Find where the given text appears and provide that cell's center as [x, y] coordinate. 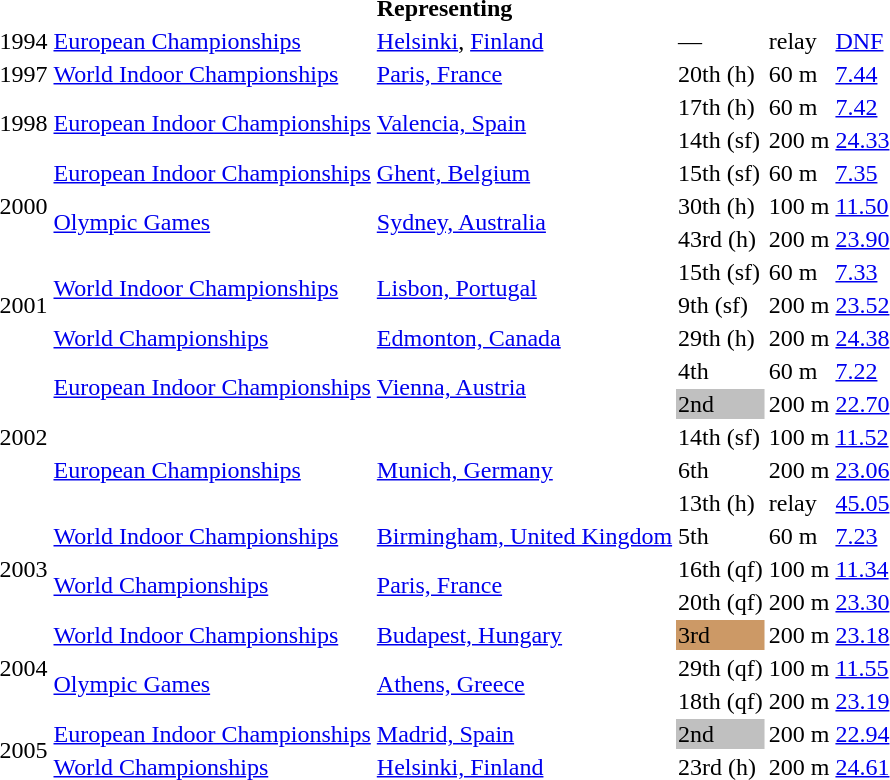
Budapest, Hungary [524, 635]
Vienna, Austria [524, 388]
Athens, Greece [524, 684]
3rd [721, 635]
43rd (h) [721, 239]
16th (qf) [721, 569]
Munich, Germany [524, 470]
29th (qf) [721, 668]
Birmingham, United Kingdom [524, 536]
Lisbon, Portugal [524, 288]
Valencia, Spain [524, 124]
18th (qf) [721, 701]
Edmonton, Canada [524, 338]
20th (qf) [721, 602]
9th (sf) [721, 305]
Madrid, Spain [524, 734]
4th [721, 371]
Sydney, Australia [524, 222]
5th [721, 536]
— [721, 41]
6th [721, 470]
13th (h) [721, 503]
Ghent, Belgium [524, 173]
20th (h) [721, 74]
30th (h) [721, 206]
17th (h) [721, 107]
29th (h) [721, 338]
Helsinki, Finland [524, 41]
